Pinpoint the cell where the given text exists, returning its (x, y) midpoint coordinate. 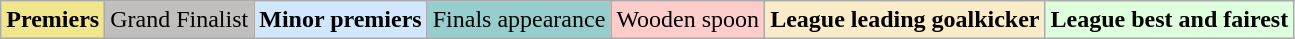
League best and fairest (1170, 20)
Finals appearance (519, 20)
Wooden spoon (688, 20)
Premiers (53, 20)
League leading goalkicker (905, 20)
Minor premiers (340, 20)
Grand Finalist (180, 20)
